Identify which cell holds the provided text, then report its [X, Y] central coordinate. 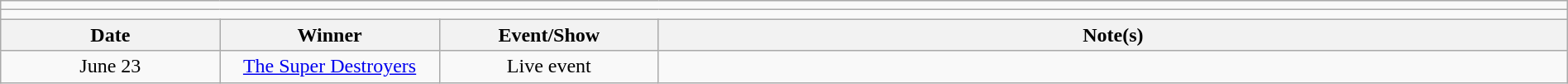
Date [111, 35]
Event/Show [549, 35]
Note(s) [1113, 35]
Live event [549, 67]
June 23 [111, 67]
Winner [329, 35]
The Super Destroyers [329, 67]
